Pinpoint the cell where the given text exists, returning its (X, Y) midpoint coordinate. 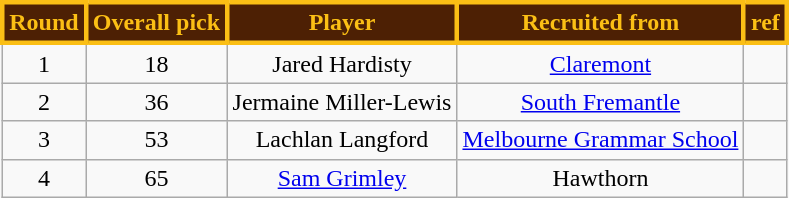
Jermaine Miller-Lewis (342, 102)
18 (156, 63)
Jared Hardisty (342, 63)
Sam Grimley (342, 178)
Overall pick (156, 22)
South Fremantle (600, 102)
4 (44, 178)
Round (44, 22)
Hawthorn (600, 178)
65 (156, 178)
Lachlan Langford (342, 140)
Recruited from (600, 22)
1 (44, 63)
Player (342, 22)
Melbourne Grammar School (600, 140)
53 (156, 140)
3 (44, 140)
2 (44, 102)
Claremont (600, 63)
ref (766, 22)
36 (156, 102)
